Find where the given text appears and provide that cell's center as [x, y] coordinate. 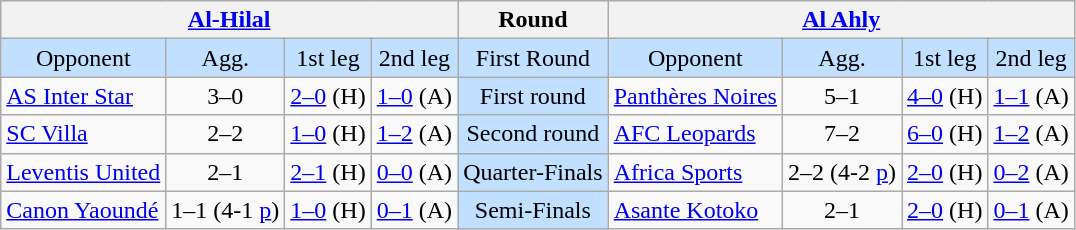
1–0 (A) [414, 96]
Quarter-Finals [534, 172]
4–0 (H) [945, 96]
AFC Leopards [695, 134]
Second round [534, 134]
First round [534, 96]
Semi-Finals [534, 210]
AS Inter Star [84, 96]
1–1 (A) [1031, 96]
Panthères Noires [695, 96]
Africa Sports [695, 172]
0–0 (A) [414, 172]
First Round [534, 58]
7–2 [842, 134]
SC Villa [84, 134]
2–1 (H) [328, 172]
3–0 [226, 96]
Al Ahly [841, 20]
6–0 (H) [945, 134]
0–2 (A) [1031, 172]
2–2 (4-2 p) [842, 172]
Leventis United [84, 172]
Round [534, 20]
Al-Hilal [230, 20]
Canon Yaoundé [84, 210]
5–1 [842, 96]
Asante Kotoko [695, 210]
1–1 (4-1 p) [226, 210]
2–2 [226, 134]
